Output the [x, y] coordinate of the center of the cell containing the given text.  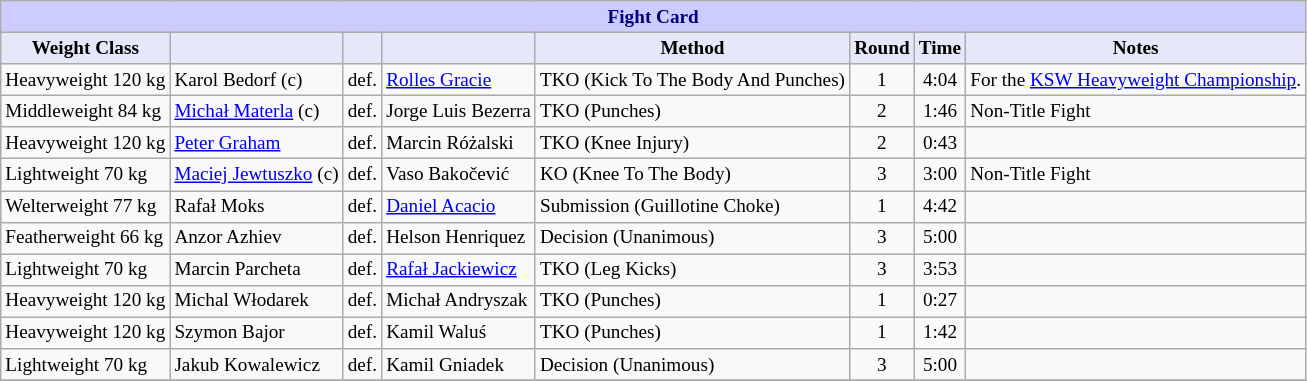
Jakub Kowalewicz [256, 365]
Szymon Bajor [256, 333]
Marcin Parcheta [256, 270]
Rafał Moks [256, 206]
Weight Class [86, 48]
4:04 [940, 80]
Submission (Guillotine Choke) [692, 206]
3:00 [940, 175]
Anzor Azhiev [256, 238]
Peter Graham [256, 143]
Michał Materla (c) [256, 111]
Kamil Waluś [459, 333]
KO (Knee To The Body) [692, 175]
Middleweight 84 kg [86, 111]
Maciej Jewtuszko (c) [256, 175]
0:43 [940, 143]
Featherweight 66 kg [86, 238]
Daniel Acacio [459, 206]
1:42 [940, 333]
Welterweight 77 kg [86, 206]
Time [940, 48]
0:27 [940, 301]
Rolles Gracie [459, 80]
Notes [1136, 48]
Rafał Jackiewicz [459, 270]
TKO (Knee Injury) [692, 143]
3:53 [940, 270]
Jorge Luis Bezerra [459, 111]
Method [692, 48]
For the KSW Heavyweight Championship. [1136, 80]
Kamil Gniadek [459, 365]
Vaso Bakočević [459, 175]
Fight Card [654, 17]
Helson Henriquez [459, 238]
4:42 [940, 206]
1:46 [940, 111]
TKO (Leg Kicks) [692, 270]
Karol Bedorf (c) [256, 80]
Michal Włodarek [256, 301]
Michał Andryszak [459, 301]
Marcin Różalski [459, 143]
Round [882, 48]
TKO (Kick To The Body And Punches) [692, 80]
